Capture the cell that displays the provided text and extract its (x, y) central coordinate. 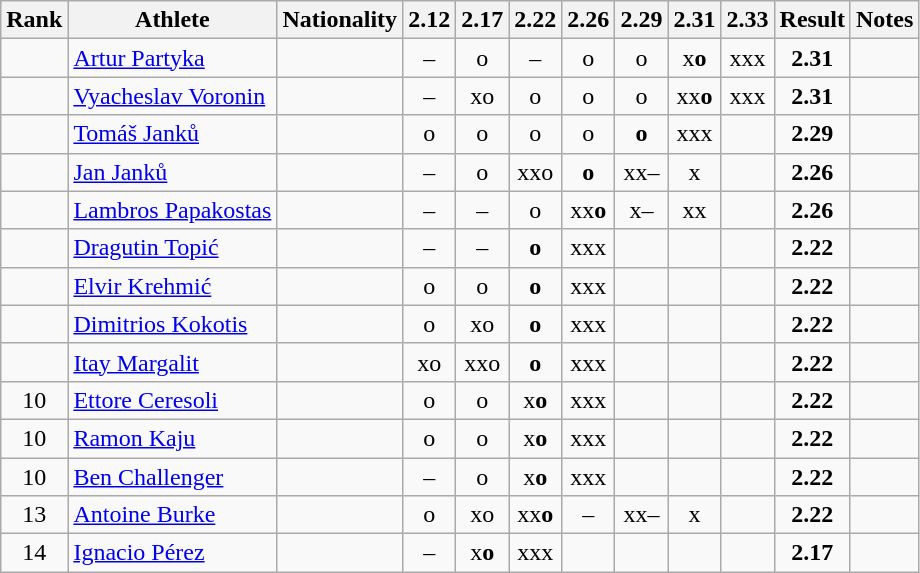
Dragutin Topić (172, 248)
2.12 (430, 20)
Vyacheslav Voronin (172, 96)
Ben Challenger (172, 477)
xx (694, 210)
13 (34, 515)
Athlete (172, 20)
Ettore Ceresoli (172, 400)
Result (812, 20)
Ramon Kaju (172, 438)
Nationality (340, 20)
Dimitrios Kokotis (172, 324)
14 (34, 553)
Notes (884, 20)
x– (642, 210)
Lambros Papakostas (172, 210)
Antoine Burke (172, 515)
2.33 (748, 20)
Elvir Krehmić (172, 286)
Artur Partyka (172, 58)
Ignacio Pérez (172, 553)
Rank (34, 20)
Itay Margalit (172, 362)
Jan Janků (172, 172)
Tomáš Janků (172, 134)
